Capture the cell that displays the provided text and extract its (X, Y) central coordinate. 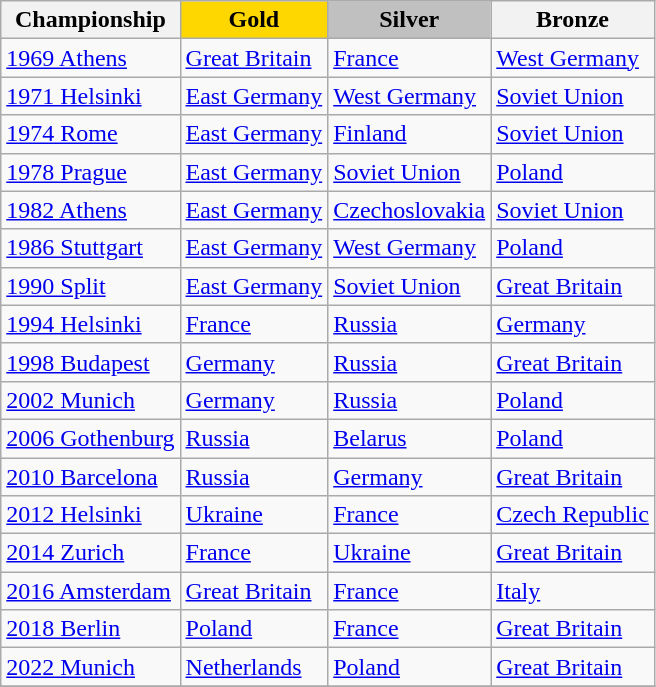
Netherlands (254, 667)
2022 Munich (90, 667)
1974 Rome (90, 134)
2006 Gothenburg (90, 438)
Silver (410, 20)
1990 Split (90, 286)
1998 Budapest (90, 362)
2016 Amsterdam (90, 591)
Finland (410, 134)
Czech Republic (573, 515)
1971 Helsinki (90, 96)
2002 Munich (90, 400)
Czechoslovakia (410, 210)
2010 Barcelona (90, 477)
1969 Athens (90, 58)
Championship (90, 20)
Bronze (573, 20)
1978 Prague (90, 172)
1982 Athens (90, 210)
Gold (254, 20)
1994 Helsinki (90, 324)
2014 Zurich (90, 553)
Belarus (410, 438)
2012 Helsinki (90, 515)
1986 Stuttgart (90, 248)
Italy (573, 591)
2018 Berlin (90, 629)
